Find where the given text appears and provide that cell's center as [x, y] coordinate. 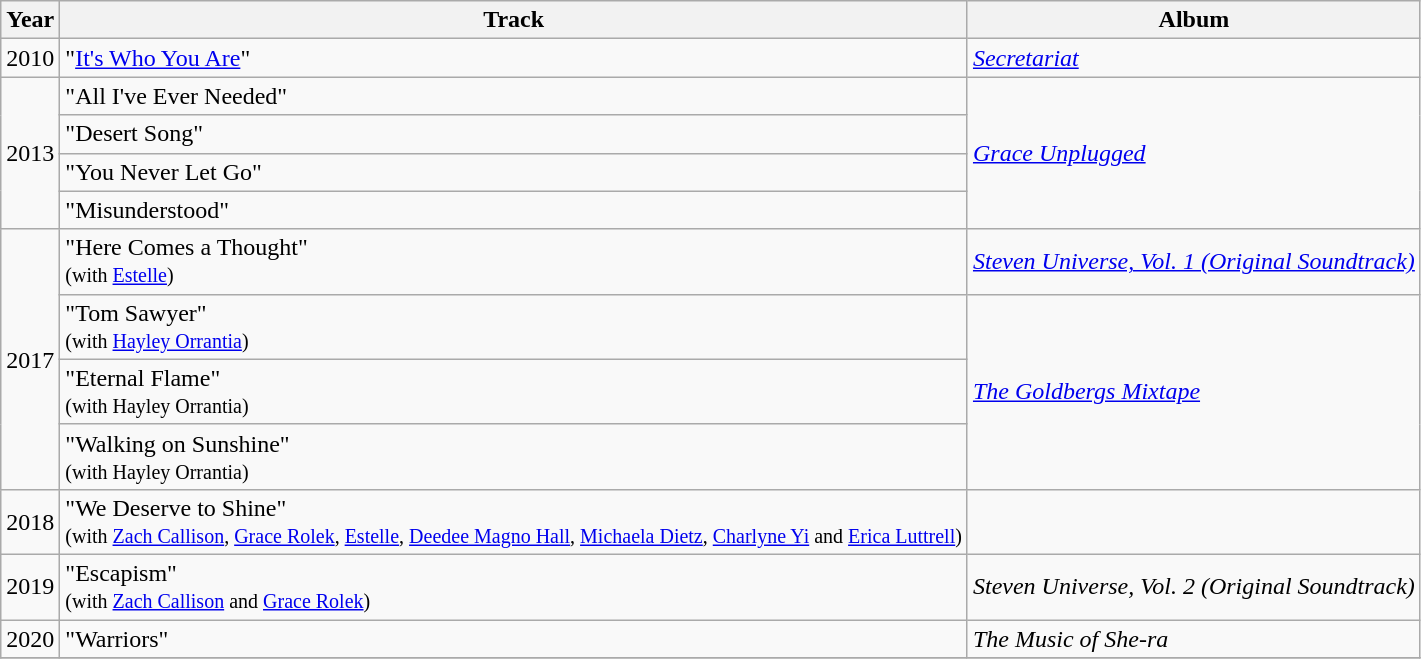
"Warriors" [514, 639]
"Escapism"(with Zach Callison and Grace Rolek) [514, 586]
"It's Who You Are" [514, 58]
The Music of She-ra [1194, 639]
"Tom Sawyer"(with Hayley Orrantia) [514, 326]
2020 [30, 639]
"You Never Let Go" [514, 172]
2010 [30, 58]
"All I've Ever Needed" [514, 96]
Grace Unplugged [1194, 153]
"Walking on Sunshine"(with Hayley Orrantia) [514, 456]
Steven Universe, Vol. 2 (Original Soundtrack) [1194, 586]
Year [30, 20]
2017 [30, 359]
The Goldbergs Mixtape [1194, 392]
"Misunderstood" [514, 210]
"We Deserve to Shine"(with Zach Callison, Grace Rolek, Estelle, Deedee Magno Hall, Michaela Dietz, Charlyne Yi and Erica Luttrell) [514, 522]
2018 [30, 522]
"Desert Song" [514, 134]
Track [514, 20]
Album [1194, 20]
2019 [30, 586]
Steven Universe, Vol. 1 (Original Soundtrack) [1194, 262]
"Here Comes a Thought"(with Estelle) [514, 262]
"Eternal Flame"(with Hayley Orrantia) [514, 392]
Secretariat [1194, 58]
2013 [30, 153]
